Return the (x, y) coordinate for the center point of the cell that contains the specified text.  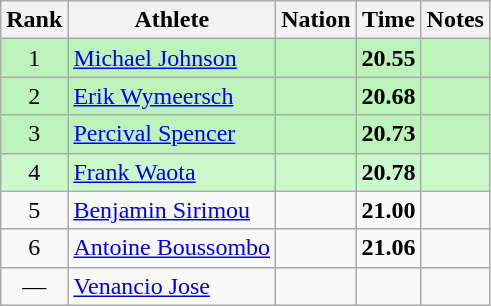
— (34, 286)
Venancio Jose (172, 286)
5 (34, 210)
Nation (316, 20)
3 (34, 134)
Athlete (172, 20)
4 (34, 172)
6 (34, 248)
21.00 (388, 210)
20.73 (388, 134)
Rank (34, 20)
Time (388, 20)
Michael Johnson (172, 58)
20.55 (388, 58)
Benjamin Sirimou (172, 210)
Erik Wymeersch (172, 96)
1 (34, 58)
20.78 (388, 172)
Antoine Boussombo (172, 248)
Percival Spencer (172, 134)
2 (34, 96)
21.06 (388, 248)
Frank Waota (172, 172)
20.68 (388, 96)
Notes (455, 20)
